Identify which cell holds the provided text, then report its [x, y] central coordinate. 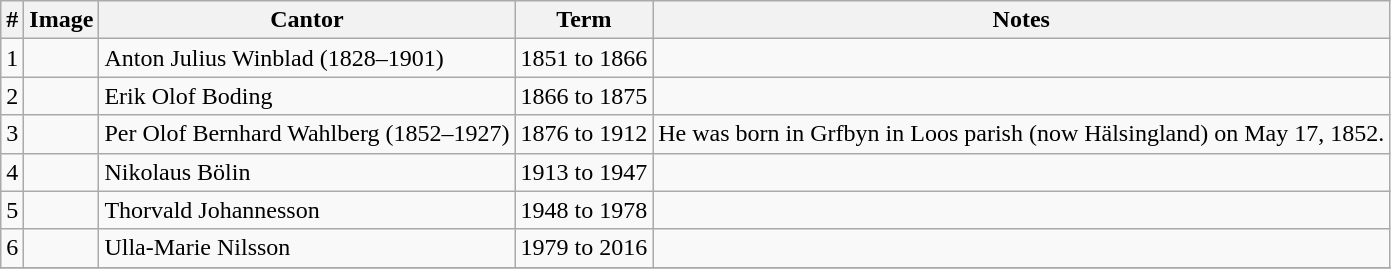
He was born in Grfbyn in Loos parish (now Hälsingland) on May 17, 1852. [1022, 134]
1876 to 1912 [584, 134]
# [12, 20]
Notes [1022, 20]
1948 to 1978 [584, 210]
5 [12, 210]
Thorvald Johannesson [307, 210]
1 [12, 58]
Nikolaus Bölin [307, 172]
Anton Julius Winblad (1828–1901) [307, 58]
4 [12, 172]
Cantor [307, 20]
2 [12, 96]
6 [12, 248]
1979 to 2016 [584, 248]
1851 to 1866 [584, 58]
1913 to 1947 [584, 172]
3 [12, 134]
1866 to 1875 [584, 96]
Per Olof Bernhard Wahlberg (1852–1927) [307, 134]
Ulla-Marie Nilsson [307, 248]
Term [584, 20]
Image [62, 20]
Erik Olof Boding [307, 96]
